Find where the given text appears and provide that cell's center as (x, y) coordinate. 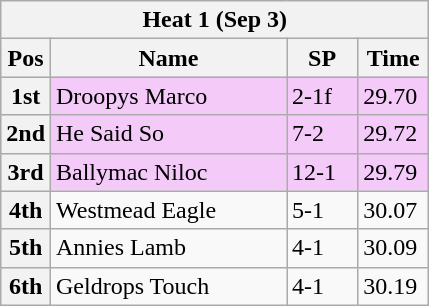
12-1 (322, 172)
Ballymac Niloc (169, 172)
Annies Lamb (169, 248)
29.79 (394, 172)
Pos (26, 58)
29.70 (394, 96)
30.19 (394, 286)
5-1 (322, 210)
7-2 (322, 134)
5th (26, 248)
30.09 (394, 248)
2-1f (322, 96)
3rd (26, 172)
He Said So (169, 134)
1st (26, 96)
Name (169, 58)
Geldrops Touch (169, 286)
Westmead Eagle (169, 210)
Droopys Marco (169, 96)
4th (26, 210)
2nd (26, 134)
Heat 1 (Sep 3) (215, 20)
SP (322, 58)
6th (26, 286)
30.07 (394, 210)
Time (394, 58)
29.72 (394, 134)
